Return the [x, y] coordinate for the center point of the cell that contains the specified text.  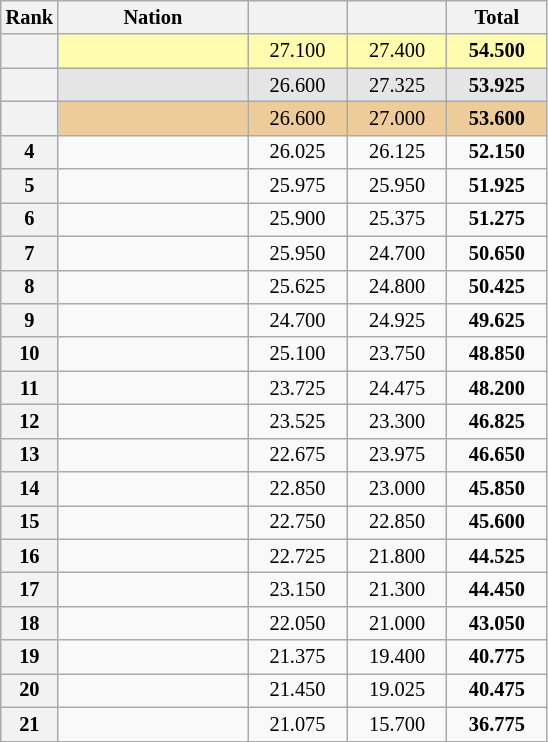
22.675 [298, 455]
25.975 [298, 186]
27.400 [397, 51]
13 [30, 455]
51.925 [497, 186]
44.525 [497, 556]
11 [30, 388]
21 [30, 724]
24.475 [397, 388]
7 [30, 253]
40.475 [497, 690]
45.850 [497, 489]
25.375 [397, 219]
24.925 [397, 320]
52.150 [497, 152]
14 [30, 489]
23.000 [397, 489]
43.050 [497, 623]
23.150 [298, 589]
19.400 [397, 657]
19.025 [397, 690]
45.600 [497, 522]
40.775 [497, 657]
8 [30, 287]
20 [30, 690]
15 [30, 522]
22.050 [298, 623]
21.450 [298, 690]
15.700 [397, 724]
9 [30, 320]
Rank [30, 17]
18 [30, 623]
54.500 [497, 51]
22.750 [298, 522]
23.300 [397, 421]
48.200 [497, 388]
24.800 [397, 287]
Total [497, 17]
25.900 [298, 219]
12 [30, 421]
53.600 [497, 118]
26.025 [298, 152]
25.625 [298, 287]
44.450 [497, 589]
36.775 [497, 724]
23.525 [298, 421]
48.850 [497, 354]
5 [30, 186]
50.650 [497, 253]
Nation [153, 17]
21.000 [397, 623]
25.100 [298, 354]
50.425 [497, 287]
21.800 [397, 556]
21.075 [298, 724]
22.725 [298, 556]
6 [30, 219]
16 [30, 556]
21.375 [298, 657]
46.650 [497, 455]
17 [30, 589]
23.750 [397, 354]
53.925 [497, 85]
46.825 [497, 421]
27.325 [397, 85]
19 [30, 657]
23.975 [397, 455]
49.625 [497, 320]
27.000 [397, 118]
4 [30, 152]
23.725 [298, 388]
21.300 [397, 589]
27.100 [298, 51]
51.275 [497, 219]
26.125 [397, 152]
10 [30, 354]
